Pinpoint the cell where the given text exists, returning its (X, Y) midpoint coordinate. 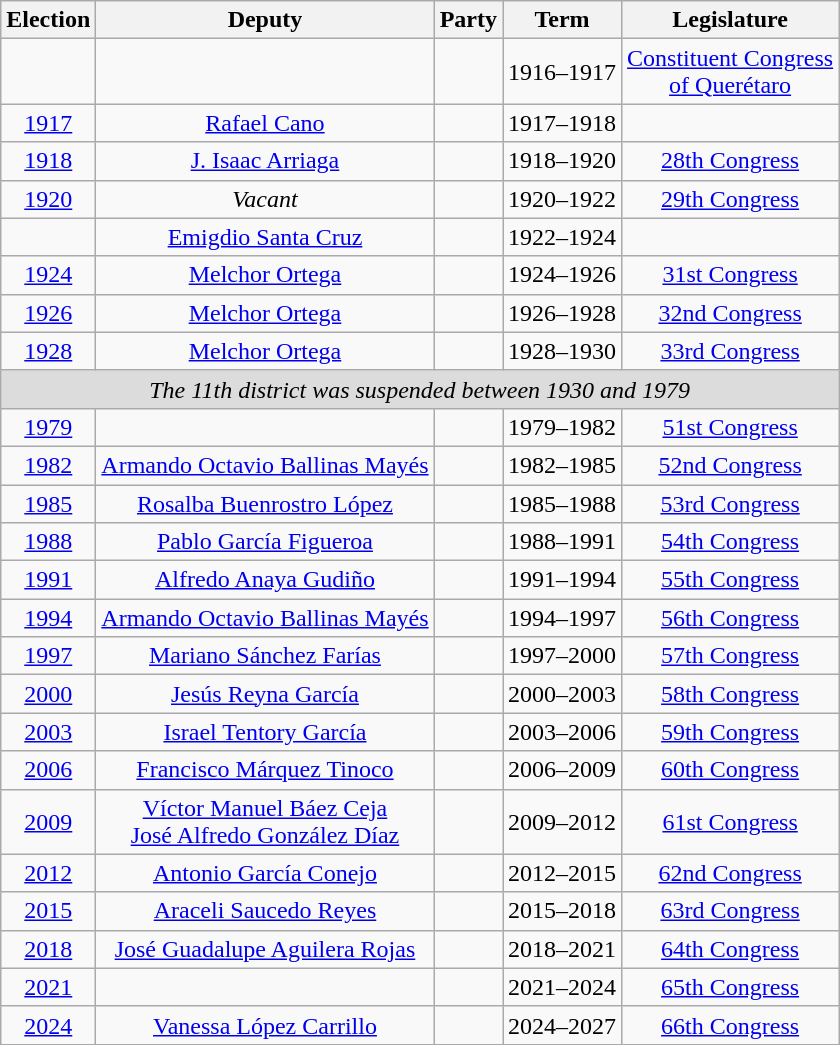
52nd Congress (730, 465)
The 11th district was suspended between 1930 and 1979 (420, 389)
2006 (48, 770)
1997 (48, 656)
2018 (48, 949)
64th Congress (730, 949)
2018–2021 (562, 949)
1920–1922 (562, 199)
Mariano Sánchez Farías (265, 656)
Francisco Márquez Tinoco (265, 770)
1920 (48, 199)
Rosalba Buenrostro López (265, 503)
2009 (48, 822)
1918 (48, 161)
2021–2024 (562, 987)
2024–2027 (562, 1025)
65th Congress (730, 987)
66th Congress (730, 1025)
2003 (48, 732)
1994 (48, 618)
1922–1924 (562, 237)
1985–1988 (562, 503)
56th Congress (730, 618)
1991–1994 (562, 580)
J. Isaac Arriaga (265, 161)
53rd Congress (730, 503)
58th Congress (730, 694)
1994–1997 (562, 618)
54th Congress (730, 542)
1991 (48, 580)
Víctor Manuel Báez CejaJosé Alfredo González Díaz (265, 822)
Antonio García Conejo (265, 873)
2000–2003 (562, 694)
60th Congress (730, 770)
1928 (48, 351)
Pablo García Figueroa (265, 542)
José Guadalupe Aguilera Rojas (265, 949)
2012 (48, 873)
Deputy (265, 20)
Election (48, 20)
51st Congress (730, 427)
Term (562, 20)
1979–1982 (562, 427)
1997–2000 (562, 656)
1928–1930 (562, 351)
2000 (48, 694)
Jesús Reyna García (265, 694)
28th Congress (730, 161)
1988 (48, 542)
Araceli Saucedo Reyes (265, 911)
55th Congress (730, 580)
Vanessa López Carrillo (265, 1025)
Constituent Congressof Querétaro (730, 72)
1979 (48, 427)
2024 (48, 1025)
1926 (48, 313)
2015–2018 (562, 911)
2012–2015 (562, 873)
29th Congress (730, 199)
63rd Congress (730, 911)
2003–2006 (562, 732)
59th Congress (730, 732)
1988–1991 (562, 542)
57th Congress (730, 656)
1916–1917 (562, 72)
Emigdio Santa Cruz (265, 237)
1917 (48, 123)
1917–1918 (562, 123)
1982–1985 (562, 465)
2015 (48, 911)
2021 (48, 987)
1918–1920 (562, 161)
Rafael Cano (265, 123)
1924–1926 (562, 275)
1926–1928 (562, 313)
1982 (48, 465)
Israel Tentory García (265, 732)
62nd Congress (730, 873)
1985 (48, 503)
Party (468, 20)
61st Congress (730, 822)
Legislature (730, 20)
33rd Congress (730, 351)
1924 (48, 275)
Vacant (265, 199)
31st Congress (730, 275)
32nd Congress (730, 313)
Alfredo Anaya Gudiño (265, 580)
2009–2012 (562, 822)
2006–2009 (562, 770)
